Detect which cell encompasses the target text, then output its (x, y) center coordinate. 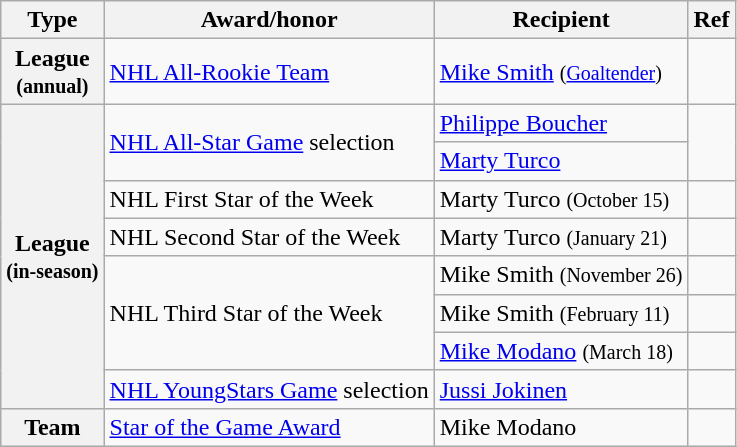
Mike Smith (Goaltender) (561, 72)
Recipient (561, 20)
Ref (712, 20)
Mike Smith (February 11) (561, 313)
Mike Modano (March 18) (561, 351)
Marty Turco (561, 161)
NHL Third Star of the Week (269, 313)
NHL All-Star Game selection (269, 142)
NHL First Star of the Week (269, 199)
NHL Second Star of the Week (269, 237)
NHL YoungStars Game selection (269, 389)
Award/honor (269, 20)
Mike Modano (561, 427)
Star of the Game Award (269, 427)
Type (52, 20)
Jussi Jokinen (561, 389)
NHL All-Rookie Team (269, 72)
League(annual) (52, 72)
League(in-season) (52, 256)
Mike Smith (November 26) (561, 275)
Marty Turco (October 15) (561, 199)
Marty Turco (January 21) (561, 237)
Team (52, 427)
Philippe Boucher (561, 123)
